Detect which cell encompasses the target text, then output its [x, y] center coordinate. 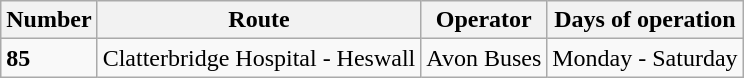
Days of operation [645, 20]
Monday - Saturday [645, 58]
85 [49, 58]
Avon Buses [484, 58]
Operator [484, 20]
Number [49, 20]
Clatterbridge Hospital - Heswall [259, 58]
Route [259, 20]
